Find where the given text appears and provide that cell's center as (X, Y) coordinate. 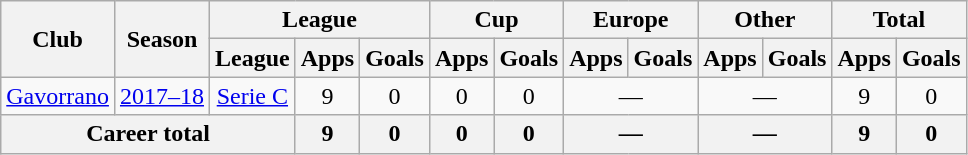
Cup (496, 20)
Career total (148, 134)
Other (765, 20)
2017–18 (162, 96)
Total (899, 20)
Club (58, 39)
Europe (631, 20)
Season (162, 39)
Gavorrano (58, 96)
Serie C (253, 96)
